Identify which cell holds the provided text, then report its (X, Y) central coordinate. 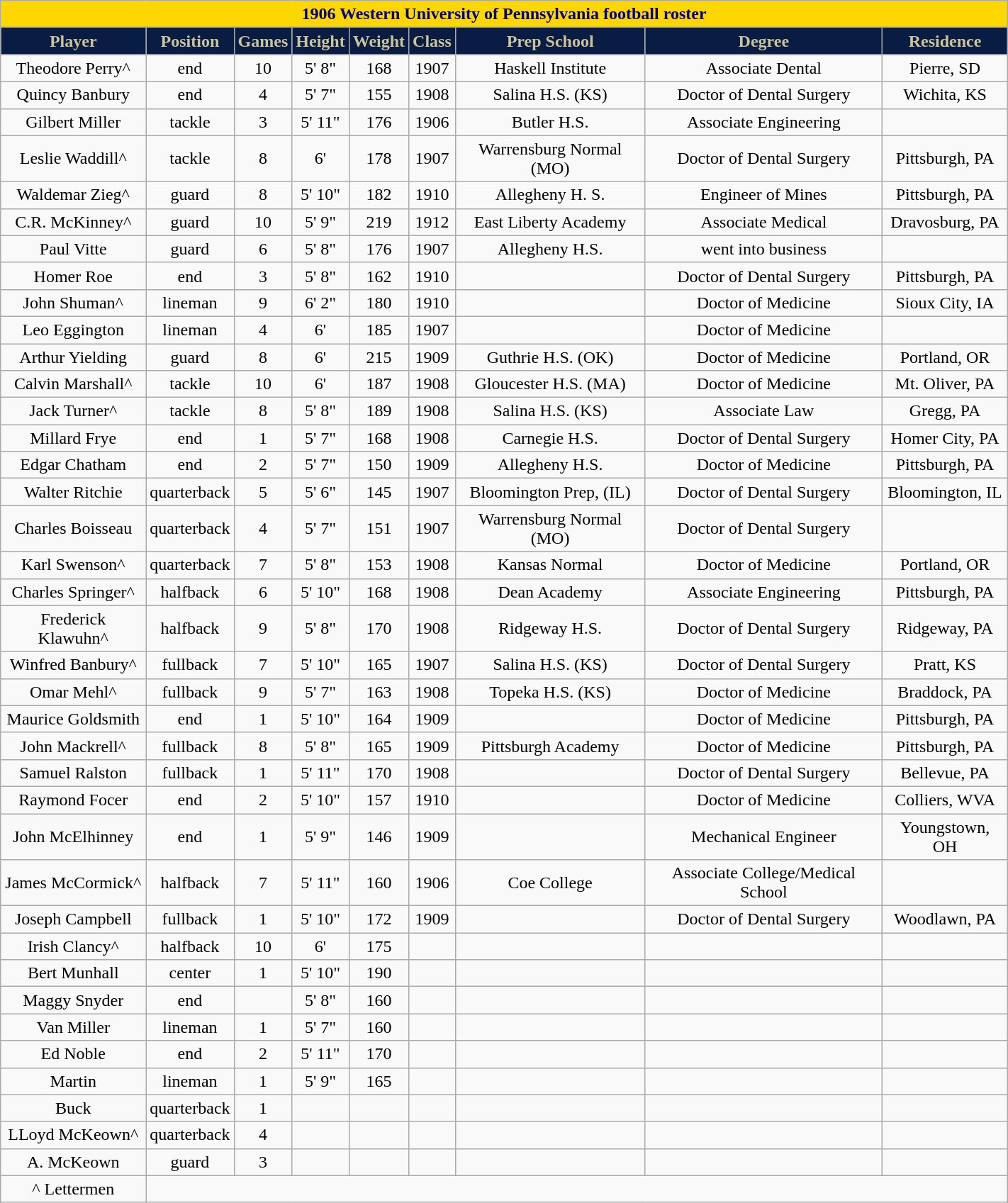
Ed Noble (74, 1054)
Sioux City, IA (945, 303)
189 (379, 411)
Colliers, WVA (945, 800)
Position (190, 41)
Mt. Oliver, PA (945, 384)
5' 6" (320, 492)
A. McKeown (74, 1162)
Braddock, PA (945, 692)
182 (379, 195)
Haskell Institute (550, 68)
Waldemar Zieg^ (74, 195)
Pratt, KS (945, 665)
John McElhinney (74, 836)
172 (379, 919)
Pierre, SD (945, 68)
Leslie Waddill^ (74, 159)
155 (379, 95)
Gregg, PA (945, 411)
Height (320, 41)
Maggy Snyder (74, 1000)
Butler H.S. (550, 122)
Bloomington, IL (945, 492)
Carnegie H.S. (550, 438)
Theodore Perry^ (74, 68)
Buck (74, 1108)
Jack Turner^ (74, 411)
Kansas Normal (550, 565)
Youngstown, OH (945, 836)
Bert Munhall (74, 973)
5 (263, 492)
Dravosburg, PA (945, 222)
John Shuman^ (74, 303)
Ridgeway H.S. (550, 628)
Van Miller (74, 1027)
Games (263, 41)
Charles Boisseau (74, 529)
Gilbert Miller (74, 122)
Charles Springer^ (74, 592)
Engineer of Mines (764, 195)
Paul Vitte (74, 249)
Calvin Marshall^ (74, 384)
Irish Clancy^ (74, 946)
center (190, 973)
Allegheny H. S. (550, 195)
Leo Eggington (74, 330)
Samuel Ralston (74, 773)
190 (379, 973)
Bellevue, PA (945, 773)
C.R. McKinney^ (74, 222)
Millard Frye (74, 438)
Associate College/Medical School (764, 883)
LLoyd McKeown^ (74, 1135)
Pittsburgh Academy (550, 746)
180 (379, 303)
Quincy Banbury (74, 95)
187 (379, 384)
219 (379, 222)
Woodlawn, PA (945, 919)
Residence (945, 41)
Arthur Yielding (74, 357)
157 (379, 800)
178 (379, 159)
Degree (764, 41)
146 (379, 836)
Edgar Chatham (74, 465)
Walter Ritchie (74, 492)
153 (379, 565)
162 (379, 276)
164 (379, 719)
East Liberty Academy (550, 222)
Player (74, 41)
Mechanical Engineer (764, 836)
Class (432, 41)
Prep School (550, 41)
Associate Medical (764, 222)
Ridgeway, PA (945, 628)
145 (379, 492)
151 (379, 529)
Bloomington Prep, (IL) (550, 492)
150 (379, 465)
Wichita, KS (945, 95)
Winfred Banbury^ (74, 665)
Raymond Focer (74, 800)
Guthrie H.S. (OK) (550, 357)
Omar Mehl^ (74, 692)
Gloucester H.S. (MA) (550, 384)
Weight (379, 41)
Homer City, PA (945, 438)
1906 Western University of Pennsylvania football roster (504, 14)
6' 2" (320, 303)
Karl Swenson^ (74, 565)
Topeka H.S. (KS) (550, 692)
Associate Law (764, 411)
Martin (74, 1081)
185 (379, 330)
Frederick Klawuhn^ (74, 628)
went into business (764, 249)
Homer Roe (74, 276)
Maurice Goldsmith (74, 719)
Associate Dental (764, 68)
163 (379, 692)
Joseph Campbell (74, 919)
Coe College (550, 883)
175 (379, 946)
John Mackrell^ (74, 746)
^ Lettermen (74, 1189)
Dean Academy (550, 592)
1912 (432, 222)
James McCormick^ (74, 883)
215 (379, 357)
